Return the (x, y) coordinate for the center point of the cell that contains the specified text.  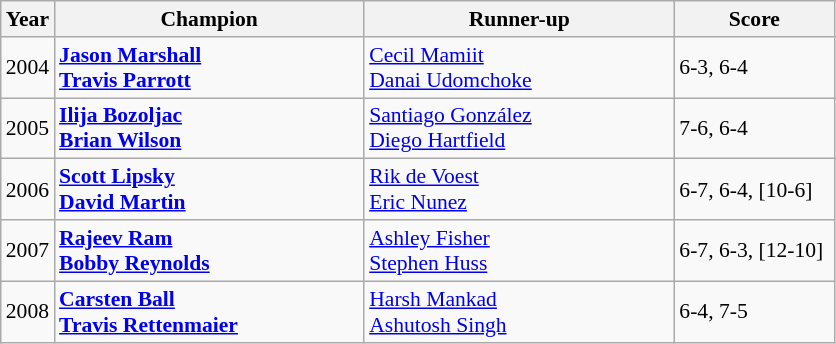
6-3, 6-4 (754, 68)
Jason Marshall Travis Parrott (209, 68)
Harsh Mankad Ashutosh Singh (519, 312)
Carsten Ball Travis Rettenmaier (209, 312)
2007 (28, 250)
Champion (209, 19)
6-4, 7-5 (754, 312)
Year (28, 19)
7-6, 6-4 (754, 128)
Runner-up (519, 19)
Rajeev Ram Bobby Reynolds (209, 250)
Score (754, 19)
2004 (28, 68)
Cecil Mamiit Danai Udomchoke (519, 68)
6-7, 6-4, [10-6] (754, 190)
Ilija Bozoljac Brian Wilson (209, 128)
2008 (28, 312)
2006 (28, 190)
6-7, 6-3, [12-10] (754, 250)
Santiago González Diego Hartfield (519, 128)
Rik de Voest Eric Nunez (519, 190)
2005 (28, 128)
Ashley Fisher Stephen Huss (519, 250)
Scott Lipsky David Martin (209, 190)
